From the cell containing the given text, extract its center point as (X, Y) coordinate. 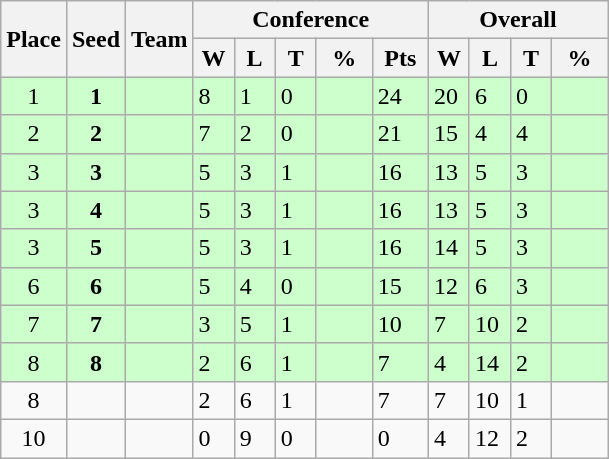
Team (160, 39)
Conference (310, 20)
20 (448, 96)
9 (254, 438)
Seed (96, 39)
Overall (518, 20)
24 (400, 96)
Pts (400, 58)
Place (34, 39)
21 (400, 134)
